Search for the cell housing the specified text and yield its [X, Y] center coordinate. 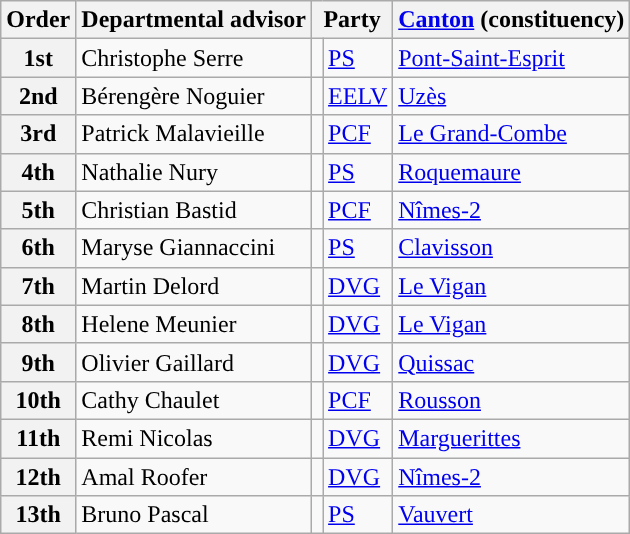
Bérengère Noguier [194, 96]
Clavisson [512, 248]
5th [38, 210]
Roquemaure [512, 172]
Departmental advisor [194, 20]
12th [38, 477]
Cathy Chaulet [194, 400]
11th [38, 438]
Martin Delord [194, 286]
Vauvert [512, 515]
8th [38, 324]
Christophe Serre [194, 58]
EELV [358, 96]
2nd [38, 96]
6th [38, 248]
Remi Nicolas [194, 438]
4th [38, 172]
Quissac [512, 362]
Party [352, 20]
Christian Bastid [194, 210]
Patrick Malavieille [194, 134]
Pont-Saint-Esprit [512, 58]
Marguerittes [512, 438]
Rousson [512, 400]
Canton (constituency) [512, 20]
Le Grand-Combe [512, 134]
Maryse Giannaccini [194, 248]
Olivier Gaillard [194, 362]
Helene Meunier [194, 324]
10th [38, 400]
7th [38, 286]
Nathalie Nury [194, 172]
1st [38, 58]
Order [38, 20]
Amal Roofer [194, 477]
Uzès [512, 96]
3rd [38, 134]
Bruno Pascal [194, 515]
9th [38, 362]
13th [38, 515]
